Return the (X, Y) coordinate for the center point of the cell that contains the specified text.  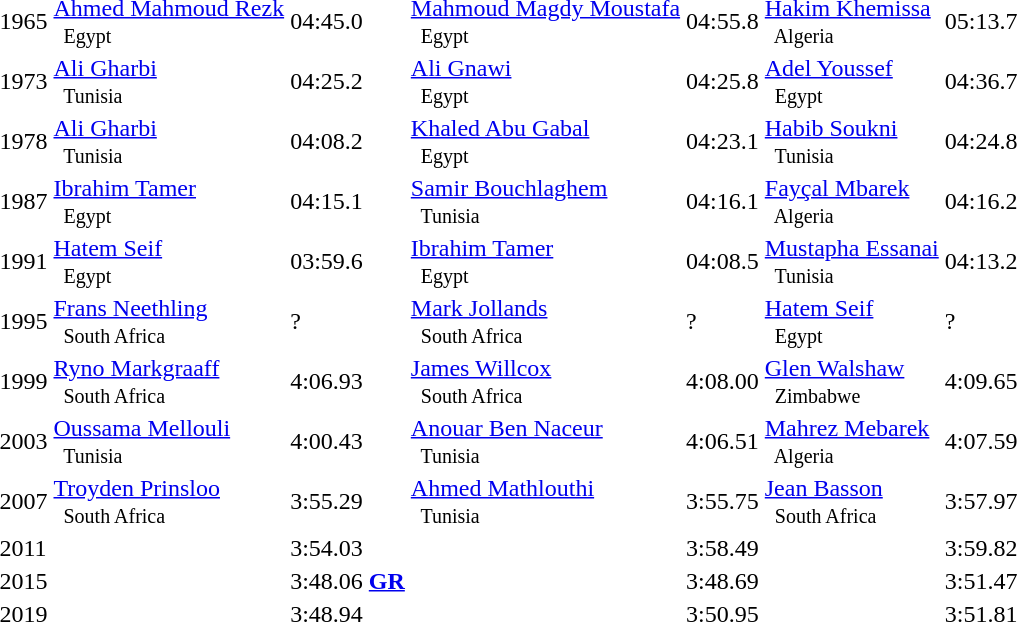
3:55.75 (723, 502)
4:00.43 (348, 442)
Fayçal Mbarek Algeria (852, 202)
3:48.06 GR (348, 581)
Oussama Mellouli Tunisia (169, 442)
Mark Jollands South Africa (545, 322)
04:23.1 (723, 142)
3:54.03 (348, 548)
Ali Gnawi Egypt (545, 82)
04:25.2 (348, 82)
Ahmed Mathlouthi Tunisia (545, 502)
4:06.93 (348, 382)
04:08.5 (723, 262)
Ryno Markgraaff South Africa (169, 382)
Adel Youssef Egypt (852, 82)
Khaled Abu Gabal Egypt (545, 142)
Anouar Ben Naceur Tunisia (545, 442)
Mahrez Mebarek Algeria (852, 442)
Mustapha Essanai Tunisia (852, 262)
Habib Soukni Tunisia (852, 142)
James Willcox South Africa (545, 382)
Samir Bouchlaghem Tunisia (545, 202)
4:08.00 (723, 382)
Troyden Prinsloo South Africa (169, 502)
4:06.51 (723, 442)
Jean Basson South Africa (852, 502)
04:15.1 (348, 202)
3:55.29 (348, 502)
Glen Walshaw Zimbabwe (852, 382)
04:16.1 (723, 202)
3:58.49 (723, 548)
03:59.6 (348, 262)
04:25.8 (723, 82)
3:48.69 (723, 581)
Frans Neethling South Africa (169, 322)
04:08.2 (348, 142)
